Identify which cell holds the provided text, then report its (x, y) central coordinate. 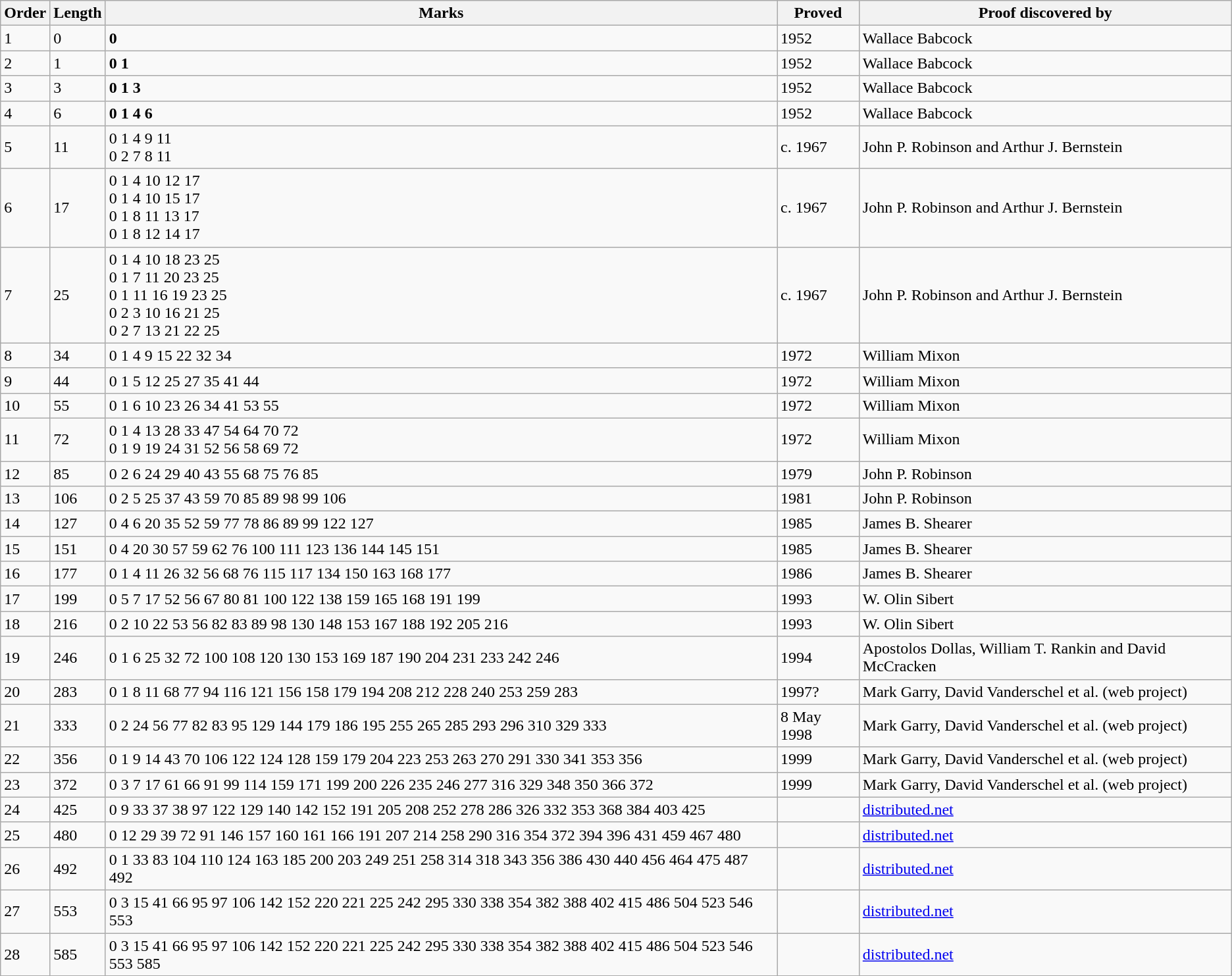
553 (78, 911)
480 (78, 835)
1979 (817, 473)
Proof discovered by (1045, 13)
216 (78, 624)
199 (78, 599)
585 (78, 954)
24 (25, 809)
0 2 5 25 37 43 59 70 85 89 98 99 106 (441, 499)
425 (78, 809)
0 1 3 (441, 88)
21 (25, 725)
Marks (441, 13)
127 (78, 524)
85 (78, 473)
333 (78, 725)
13 (25, 499)
4 (25, 113)
0 1 (441, 63)
0 1 4 10 12 17 0 1 4 10 15 17 0 1 8 11 13 17 0 1 8 12 14 17 (441, 208)
0 4 6 20 35 52 59 77 78 86 89 99 122 127 (441, 524)
44 (78, 380)
0 9 33 37 38 97 122 129 140 142 152 191 205 208 252 278 286 326 332 353 368 384 403 425 (441, 809)
14 (25, 524)
0 1 4 9 15 22 32 34 (441, 355)
20 (25, 692)
177 (78, 574)
492 (78, 869)
0 2 24 56 77 82 83 95 129 144 179 186 195 255 265 285 293 296 310 329 333 (441, 725)
246 (78, 658)
0 1 33 83 104 110 124 163 185 200 203 249 251 258 314 318 343 356 386 430 440 456 464 475 487 492 (441, 869)
0 1 9 14 43 70 106 122 124 128 159 179 204 223 253 263 270 291 330 341 353 356 (441, 759)
0 3 15 41 66 95 97 106 142 152 220 221 225 242 295 330 338 354 382 388 402 415 486 504 523 546 553 (441, 911)
0 3 15 41 66 95 97 106 142 152 220 221 225 242 295 330 338 354 382 388 402 415 486 504 523 546 553 585 (441, 954)
0 12 29 39 72 91 146 157 160 161 166 191 207 214 258 290 316 354 372 394 396 431 459 467 480 (441, 835)
0 4 20 30 57 59 62 76 100 111 123 136 144 145 151 (441, 549)
18 (25, 624)
0 2 10 22 53 56 82 83 89 98 130 148 153 167 188 192 205 216 (441, 624)
19 (25, 658)
27 (25, 911)
15 (25, 549)
8 (25, 355)
356 (78, 759)
Order (25, 13)
5 (25, 147)
106 (78, 499)
0 1 4 13 28 33 47 54 64 70 72 0 1 9 19 24 31 52 56 58 69 72 (441, 440)
26 (25, 869)
0 3 7 17 61 66 91 99 114 159 171 199 200 226 235 246 277 316 329 348 350 366 372 (441, 784)
1981 (817, 499)
1986 (817, 574)
0 1 4 10 18 23 25 0 1 7 11 20 23 25 0 1 11 16 19 23 25 0 2 3 10 16 21 25 0 2 7 13 21 22 25 (441, 295)
1997? (817, 692)
Length (78, 13)
Proved (817, 13)
0 1 4 11 26 32 56 68 76 115 117 134 150 163 168 177 (441, 574)
34 (78, 355)
10 (25, 405)
16 (25, 574)
372 (78, 784)
0 1 4 6 (441, 113)
55 (78, 405)
9 (25, 380)
151 (78, 549)
0 1 6 10 23 26 34 41 53 55 (441, 405)
Apostolos Dollas, William T. Rankin and David McCracken (1045, 658)
1994 (817, 658)
0 5 7 17 52 56 67 80 81 100 122 138 159 165 168 191 199 (441, 599)
0 1 8 11 68 77 94 116 121 156 158 179 194 208 212 228 240 253 259 283 (441, 692)
0 2 6 24 29 40 43 55 68 75 76 85 (441, 473)
23 (25, 784)
12 (25, 473)
2 (25, 63)
8 May 1998 (817, 725)
0 1 5 12 25 27 35 41 44 (441, 380)
72 (78, 440)
283 (78, 692)
7 (25, 295)
0 1 4 9 11 0 2 7 8 11 (441, 147)
0 1 6 25 32 72 100 108 120 130 153 169 187 190 204 231 233 242 246 (441, 658)
22 (25, 759)
28 (25, 954)
